Identify which cell holds the provided text, then report its [X, Y] central coordinate. 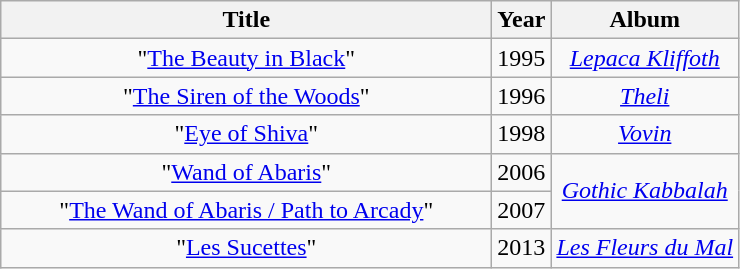
1996 [522, 96]
2013 [522, 248]
"Eye of Shiva" [246, 134]
"Wand of Abaris" [246, 172]
Theli [645, 96]
Album [645, 20]
Vovin [645, 134]
"The Beauty in Black" [246, 58]
"The Siren of the Woods" [246, 96]
1995 [522, 58]
Les Fleurs du Mal [645, 248]
Year [522, 20]
2006 [522, 172]
Lepaca Kliffoth [645, 58]
"The Wand of Abaris / Path to Arcady" [246, 210]
1998 [522, 134]
Gothic Kabbalah [645, 191]
Title [246, 20]
"Les Sucettes" [246, 248]
2007 [522, 210]
